Return [X, Y] of the center of cell containing provided text 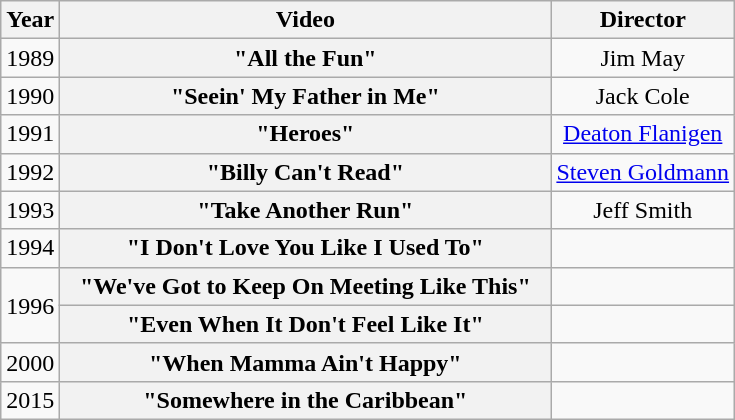
Jack Cole [643, 96]
"Somewhere in the Caribbean" [306, 400]
Year [30, 20]
"I Don't Love You Like I Used To" [306, 248]
Video [306, 20]
"All the Fun" [306, 58]
1991 [30, 134]
1990 [30, 96]
"We've Got to Keep On Meeting Like This" [306, 286]
"Seein' My Father in Me" [306, 96]
Director [643, 20]
1992 [30, 172]
1989 [30, 58]
2015 [30, 400]
1993 [30, 210]
Jim May [643, 58]
"When Mamma Ain't Happy" [306, 362]
1996 [30, 305]
Deaton Flanigen [643, 134]
"Take Another Run" [306, 210]
Jeff Smith [643, 210]
"Billy Can't Read" [306, 172]
Steven Goldmann [643, 172]
"Even When It Don't Feel Like It" [306, 324]
2000 [30, 362]
1994 [30, 248]
"Heroes" [306, 134]
